Determine the [X, Y] coordinate at the center of the cell enclosing the given text.  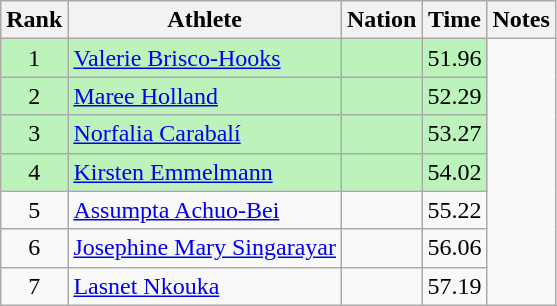
Notes [521, 20]
Rank [34, 20]
55.22 [454, 210]
54.02 [454, 172]
Valerie Brisco-Hooks [205, 58]
4 [34, 172]
3 [34, 134]
Lasnet Nkouka [205, 286]
2 [34, 96]
52.29 [454, 96]
53.27 [454, 134]
5 [34, 210]
56.06 [454, 248]
1 [34, 58]
Josephine Mary Singarayar [205, 248]
Kirsten Emmelmann [205, 172]
Norfalia Carabalí [205, 134]
6 [34, 248]
Time [454, 20]
Athlete [205, 20]
7 [34, 286]
57.19 [454, 286]
Assumpta Achuo-Bei [205, 210]
Maree Holland [205, 96]
51.96 [454, 58]
Nation [382, 20]
